Search for the cell housing the specified text and yield its [x, y] center coordinate. 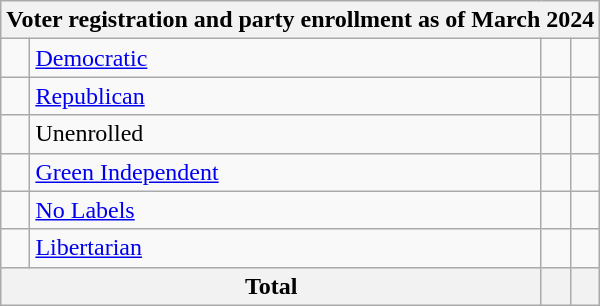
Unenrolled [286, 134]
Libertarian [286, 248]
Green Independent [286, 172]
Democratic [286, 58]
No Labels [286, 210]
Voter registration and party enrollment as of March 2024 [300, 20]
Total [272, 286]
Republican [286, 96]
